Scan for the cell matching the given text and deliver its (x, y) coordinate at center. 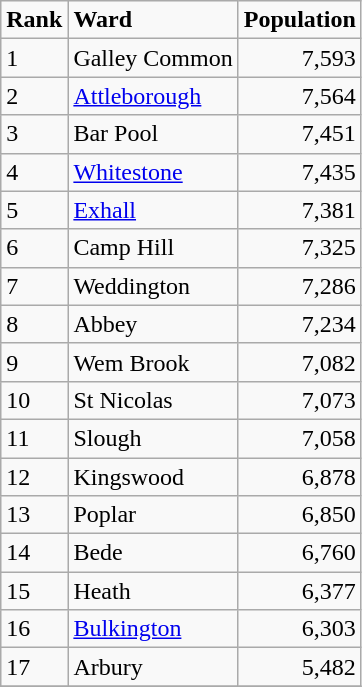
5,482 (300, 667)
Slough (153, 438)
7,073 (300, 400)
17 (34, 667)
Population (300, 20)
4 (34, 172)
Whitestone (153, 172)
1 (34, 58)
15 (34, 591)
St Nicolas (153, 400)
6,760 (300, 553)
8 (34, 324)
7,451 (300, 134)
6,878 (300, 477)
6,377 (300, 591)
Bulkington (153, 629)
7,082 (300, 362)
9 (34, 362)
12 (34, 477)
7,234 (300, 324)
Exhall (153, 210)
3 (34, 134)
7,564 (300, 96)
Abbey (153, 324)
6,303 (300, 629)
Weddington (153, 286)
7 (34, 286)
Attleborough (153, 96)
13 (34, 515)
14 (34, 553)
7,435 (300, 172)
5 (34, 210)
Ward (153, 20)
Heath (153, 591)
Kingswood (153, 477)
Bede (153, 553)
Rank (34, 20)
2 (34, 96)
Galley Common (153, 58)
Camp Hill (153, 248)
7,593 (300, 58)
7,381 (300, 210)
7,058 (300, 438)
Arbury (153, 667)
11 (34, 438)
16 (34, 629)
Bar Pool (153, 134)
7,325 (300, 248)
6 (34, 248)
Wem Brook (153, 362)
10 (34, 400)
6,850 (300, 515)
Poplar (153, 515)
7,286 (300, 286)
